Capture the cell that displays the provided text and extract its (X, Y) central coordinate. 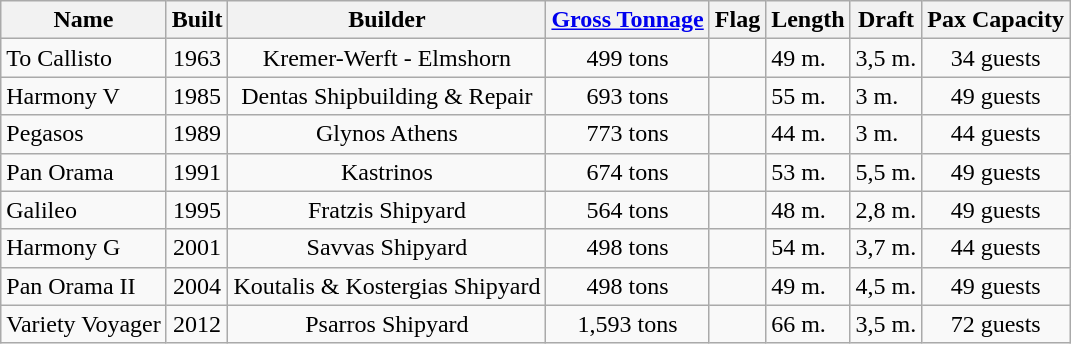
Pan Orama II (84, 286)
3,7 m. (886, 248)
674 tons (628, 172)
Kastrinos (387, 172)
Dentas Shipbuilding & Repair (387, 96)
2001 (197, 248)
Length (808, 20)
Koutalis & Kostergias Shipyard (387, 286)
Gross Tonnage (628, 20)
2012 (197, 324)
Pegasos (84, 134)
Name (84, 20)
Kremer-Werft - Elmshorn (387, 58)
773 tons (628, 134)
72 guests (996, 324)
Flag (737, 20)
Galileo (84, 210)
Harmony V (84, 96)
Glynos Athens (387, 134)
1989 (197, 134)
693 tons (628, 96)
53 m. (808, 172)
44 m. (808, 134)
2,8 m. (886, 210)
55 m. (808, 96)
To Callisto (84, 58)
Pax Capacity (996, 20)
Built (197, 20)
1,593 tons (628, 324)
564 tons (628, 210)
Fratzis Shipyard (387, 210)
5,5 m. (886, 172)
Pan Orama (84, 172)
1995 (197, 210)
66 m. (808, 324)
Variety Voyager (84, 324)
Savvas Shipyard (387, 248)
1963 (197, 58)
1985 (197, 96)
54 m. (808, 248)
499 tons (628, 58)
Psarros Shipyard (387, 324)
Builder (387, 20)
48 m. (808, 210)
2004 (197, 286)
Harmony G (84, 248)
Draft (886, 20)
4,5 m. (886, 286)
1991 (197, 172)
34 guests (996, 58)
